Search for the cell housing the specified text and yield its (x, y) center coordinate. 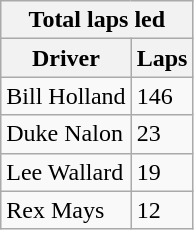
19 (162, 172)
Laps (162, 58)
12 (162, 210)
Total laps led (97, 20)
Duke Nalon (66, 134)
Driver (66, 58)
Rex Mays (66, 210)
23 (162, 134)
Lee Wallard (66, 172)
Bill Holland (66, 96)
146 (162, 96)
